Return the (x, y) coordinate for the center point of the cell that contains the specified text.  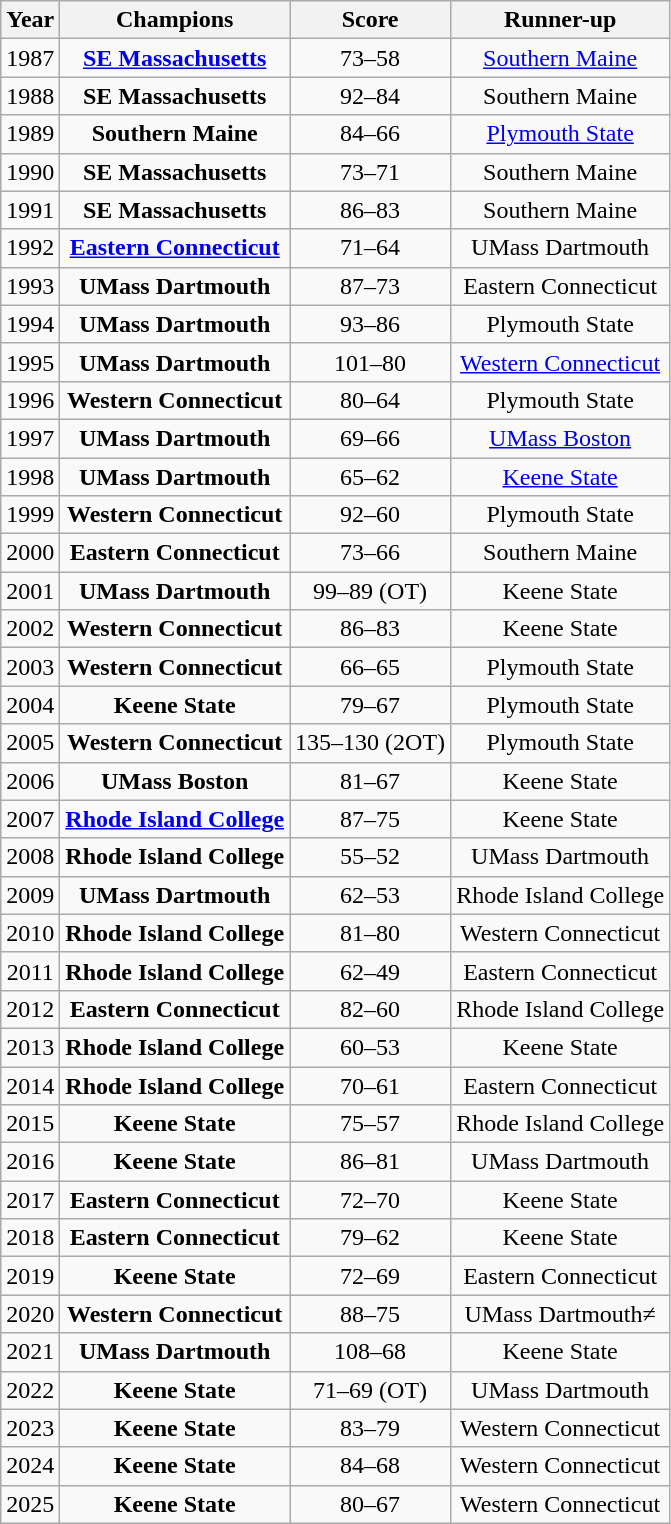
Champions (175, 20)
73–58 (370, 58)
81–80 (370, 933)
2014 (30, 1085)
2011 (30, 971)
69–66 (370, 438)
Year (30, 20)
84–68 (370, 1466)
2008 (30, 857)
62–49 (370, 971)
UMass Dartmouth≠ (560, 1314)
2002 (30, 629)
93–86 (370, 324)
86–81 (370, 1162)
2003 (30, 667)
2019 (30, 1276)
79–62 (370, 1238)
2017 (30, 1200)
2015 (30, 1124)
1999 (30, 515)
71–69 (OT) (370, 1390)
72–70 (370, 1200)
2010 (30, 933)
1998 (30, 477)
2005 (30, 743)
55–52 (370, 857)
92–60 (370, 515)
1997 (30, 438)
1993 (30, 286)
1989 (30, 134)
2000 (30, 553)
72–69 (370, 1276)
2024 (30, 1466)
108–68 (370, 1352)
60–53 (370, 1047)
83–79 (370, 1428)
2006 (30, 781)
84–66 (370, 134)
80–64 (370, 400)
99–89 (OT) (370, 591)
Score (370, 20)
2018 (30, 1238)
2007 (30, 819)
82–60 (370, 1009)
92–84 (370, 96)
2001 (30, 591)
2020 (30, 1314)
1992 (30, 248)
1996 (30, 400)
80–67 (370, 1504)
73–66 (370, 553)
81–67 (370, 781)
66–65 (370, 667)
71–64 (370, 248)
88–75 (370, 1314)
1994 (30, 324)
1991 (30, 210)
2023 (30, 1428)
2009 (30, 895)
2012 (30, 1009)
1988 (30, 96)
87–73 (370, 286)
135–130 (2OT) (370, 743)
2022 (30, 1390)
70–61 (370, 1085)
62–53 (370, 895)
75–57 (370, 1124)
1990 (30, 172)
101–80 (370, 362)
Runner-up (560, 20)
87–75 (370, 819)
1987 (30, 58)
2004 (30, 705)
73–71 (370, 172)
2016 (30, 1162)
2021 (30, 1352)
2013 (30, 1047)
1995 (30, 362)
79–67 (370, 705)
2025 (30, 1504)
65–62 (370, 477)
